From the cell containing the given text, extract its center point as (x, y) coordinate. 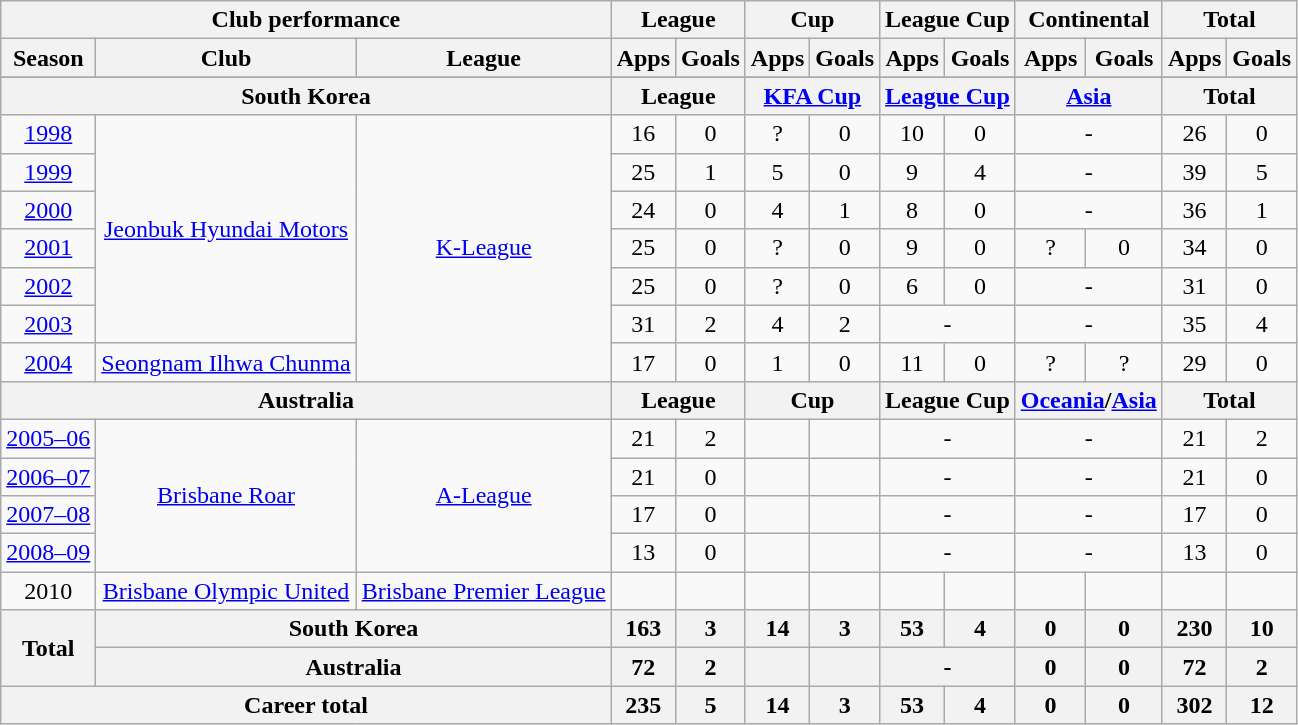
2000 (48, 210)
163 (643, 629)
2001 (48, 248)
2006–07 (48, 477)
1999 (48, 172)
24 (643, 210)
2008–09 (48, 553)
302 (1194, 705)
K-League (484, 248)
Club (226, 58)
Seongnam Ilhwa Chunma (226, 362)
Career total (306, 705)
2004 (48, 362)
35 (1194, 324)
39 (1194, 172)
Asia (1088, 96)
KFA Cup (812, 96)
Club performance (306, 20)
Brisbane Olympic United (226, 591)
36 (1194, 210)
Continental (1088, 20)
Jeonbuk Hyundai Motors (226, 229)
235 (643, 705)
26 (1194, 134)
2005–06 (48, 438)
Brisbane Premier League (484, 591)
2010 (48, 591)
A-League (484, 495)
2003 (48, 324)
1998 (48, 134)
Oceania/Asia (1088, 400)
2007–08 (48, 515)
230 (1194, 629)
11 (912, 362)
Season (48, 58)
29 (1194, 362)
6 (912, 286)
8 (912, 210)
2002 (48, 286)
Brisbane Roar (226, 495)
34 (1194, 248)
16 (643, 134)
12 (1262, 705)
